For the text-containing cell, return its midpoint in [x, y] coordinate format. 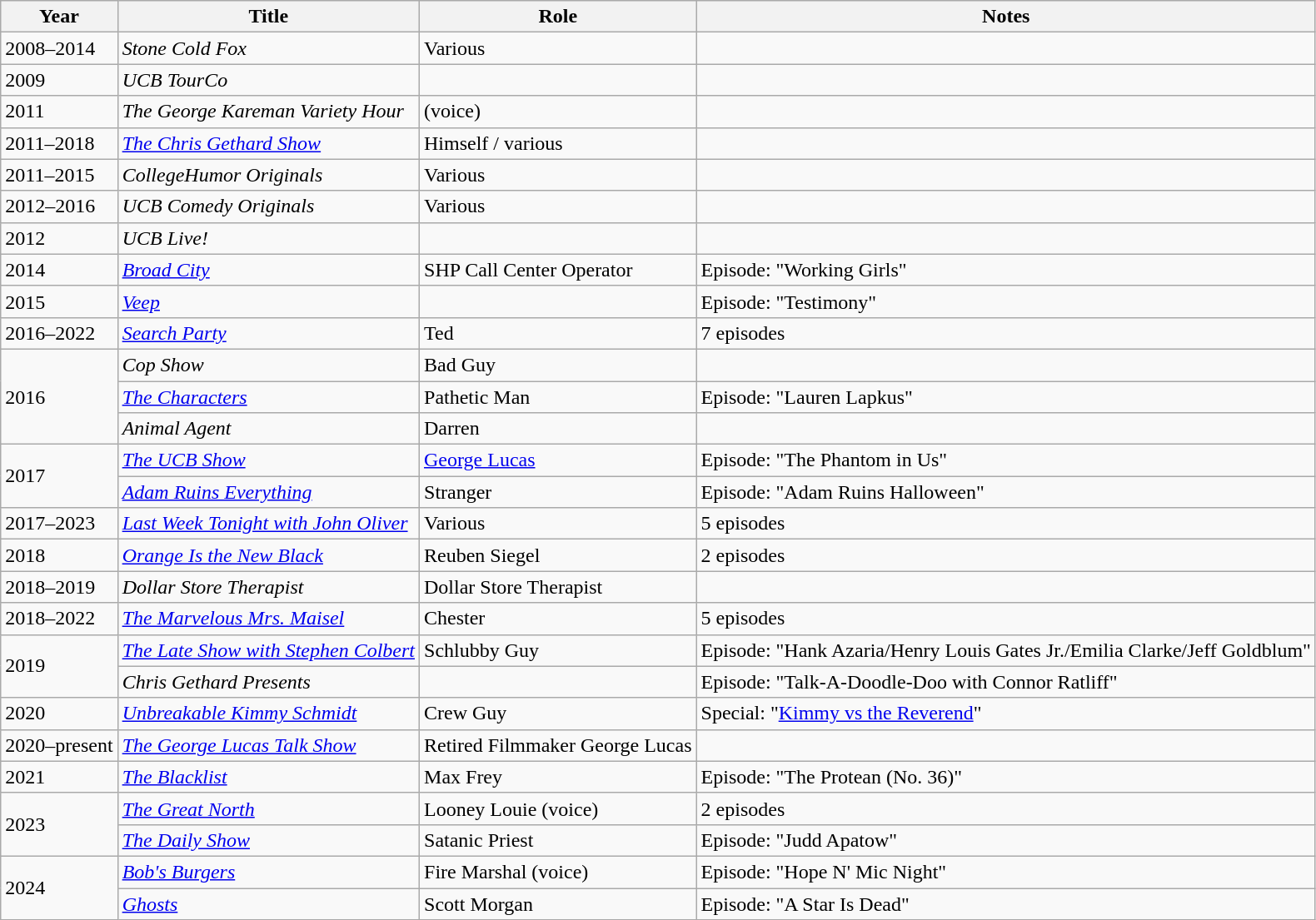
Episode: "Working Girls" [1006, 270]
CollegeHumor Originals [268, 175]
Chris Gethard Presents [268, 682]
Episode: "The Phantom in Us" [1006, 460]
UCB Live! [268, 238]
2009 [59, 80]
2012 [59, 238]
Episode: "Hope N' Mic Night" [1006, 872]
2021 [59, 777]
Ted [558, 333]
The Characters [268, 397]
Chester [558, 619]
2018 [59, 555]
Search Party [268, 333]
Episode: "Testimony" [1006, 301]
2008–2014 [59, 48]
2016–2022 [59, 333]
Pathetic Man [558, 397]
2018–2022 [59, 619]
The Chris Gethard Show [268, 143]
2016 [59, 396]
The Marvelous Mrs. Maisel [268, 619]
Year [59, 17]
Animal Agent [268, 429]
2024 [59, 888]
Notes [1006, 17]
Special: "Kimmy vs the Reverend" [1006, 714]
The Late Show with Stephen Colbert [268, 650]
2011–2015 [59, 175]
2019 [59, 666]
George Lucas [558, 460]
Unbreakable Kimmy Schmidt [268, 714]
Bob's Burgers [268, 872]
Episode: "Lauren Lapkus" [1006, 397]
Title [268, 17]
Episode: "Adam Ruins Halloween" [1006, 492]
The UCB Show [268, 460]
(voice) [558, 112]
Stone Cold Fox [268, 48]
2020 [59, 714]
Role [558, 17]
Episode: "A Star Is Dead" [1006, 903]
Veep [268, 301]
2011 [59, 112]
2017 [59, 476]
The Blacklist [268, 777]
UCB Comedy Originals [268, 206]
Himself / various [558, 143]
Max Frey [558, 777]
2014 [59, 270]
Scott Morgan [558, 903]
The George Kareman Variety Hour [268, 112]
UCB TourCo [268, 80]
Fire Marshal (voice) [558, 872]
2018–2019 [59, 587]
SHP Call Center Operator [558, 270]
Stranger [558, 492]
2015 [59, 301]
2020–present [59, 745]
Episode: "The Protean (No. 36)" [1006, 777]
Episode: "Judd Apatow" [1006, 840]
2011–2018 [59, 143]
Satanic Priest [558, 840]
Crew Guy [558, 714]
Cop Show [268, 365]
Adam Ruins Everything [268, 492]
2017–2023 [59, 524]
Reuben Siegel [558, 555]
Episode: "Talk-A-Doodle-Doo with Connor Ratliff" [1006, 682]
Broad City [268, 270]
Schlubby Guy [558, 650]
2023 [59, 824]
7 episodes [1006, 333]
The Daily Show [268, 840]
Darren [558, 429]
Looney Louie (voice) [558, 808]
Last Week Tonight with John Oliver [268, 524]
Retired Filmmaker George Lucas [558, 745]
The Great North [268, 808]
2012–2016 [59, 206]
Episode: "Hank Azaria/Henry Louis Gates Jr./Emilia Clarke/Jeff Goldblum" [1006, 650]
Ghosts [268, 903]
Orange Is the New Black [268, 555]
The George Lucas Talk Show [268, 745]
Bad Guy [558, 365]
